From the cell containing the given text, extract its center point as (X, Y) coordinate. 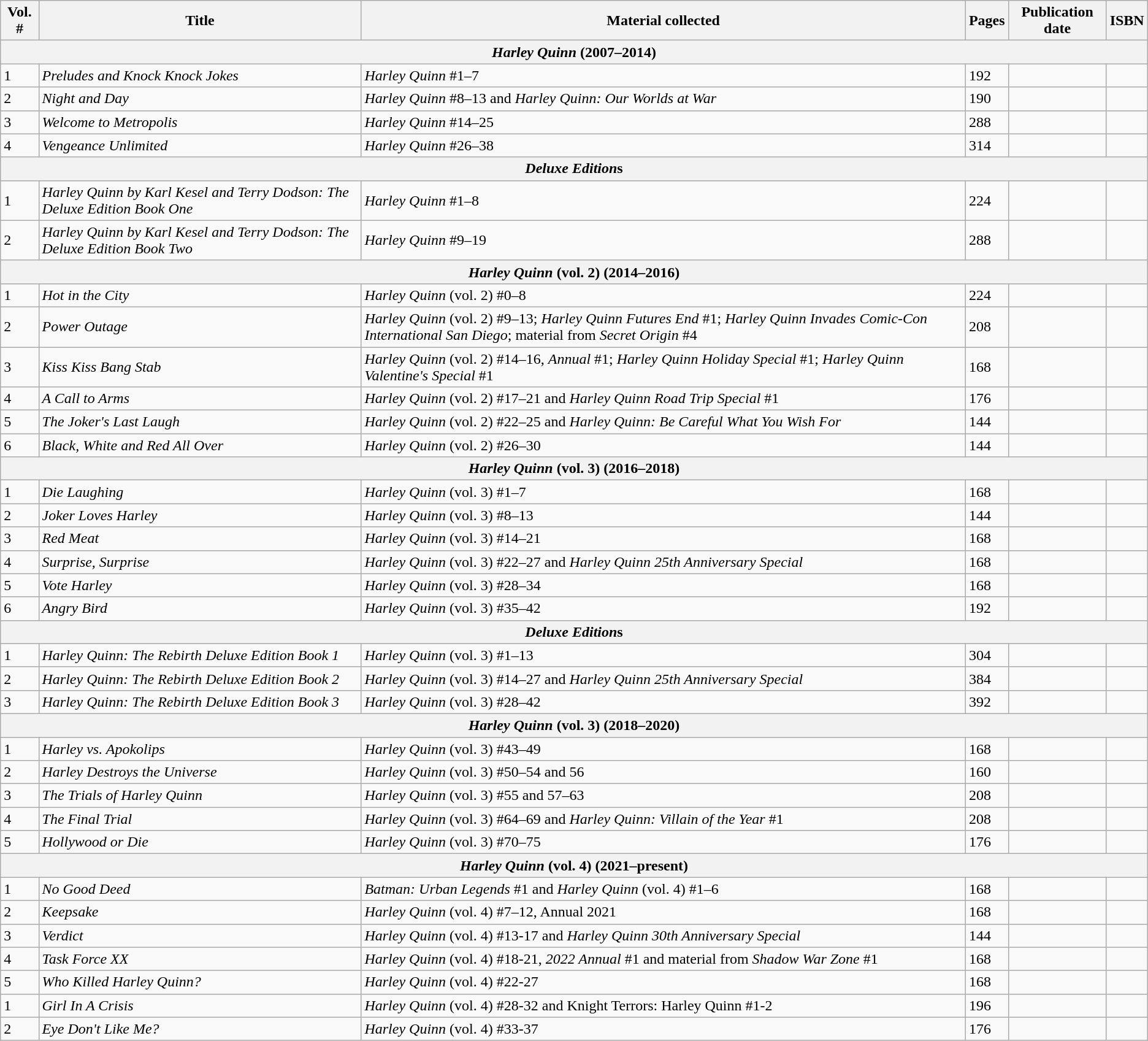
Publication date (1057, 21)
304 (987, 655)
Who Killed Harley Quinn? (200, 982)
Hollywood or Die (200, 842)
Kiss Kiss Bang Stab (200, 367)
Harley Quinn (vol. 4) #22-27 (664, 982)
Vote Harley (200, 585)
Material collected (664, 21)
Vol. # (20, 21)
Harley Quinn (vol. 3) (2016–2018) (574, 469)
Harley Quinn by Karl Kesel and Terry Dodson: The Deluxe Edition Book Two (200, 240)
Power Outage (200, 326)
Red Meat (200, 539)
Harley Quinn (vol. 3) #55 and 57–63 (664, 796)
Harley Quinn (vol. 2) (2014–2016) (574, 272)
Harley Quinn (vol. 2) #26–30 (664, 445)
Harley Quinn #9–19 (664, 240)
Harley Quinn #1–7 (664, 75)
384 (987, 678)
Pages (987, 21)
Welcome to Metropolis (200, 122)
Black, White and Red All Over (200, 445)
Harley Quinn (vol. 4) #33-37 (664, 1029)
The Joker's Last Laugh (200, 422)
314 (987, 145)
Girl In A Crisis (200, 1005)
Harley Quinn (vol. 3) #28–42 (664, 702)
Hot in the City (200, 295)
Harley Quinn (vol. 4) (2021–present) (574, 866)
No Good Deed (200, 889)
Harley Quinn (2007–2014) (574, 52)
Joker Loves Harley (200, 515)
Harley Quinn (vol. 3) #14–21 (664, 539)
Harley Quinn (vol. 4) #7–12, Annual 2021 (664, 912)
Harley Quinn: The Rebirth Deluxe Edition Book 1 (200, 655)
Verdict (200, 935)
Harley Quinn (vol. 2) #9–13; Harley Quinn Futures End #1; Harley Quinn Invades Comic-Con International San Diego; material from Secret Origin #4 (664, 326)
Vengeance Unlimited (200, 145)
Harley Quinn by Karl Kesel and Terry Dodson: The Deluxe Edition Book One (200, 200)
Angry Bird (200, 609)
Keepsake (200, 912)
Harley Quinn (vol. 4) #28-32 and Knight Terrors: Harley Quinn #1-2 (664, 1005)
Harley vs. Apokolips (200, 749)
A Call to Arms (200, 399)
Harley Quinn (vol. 4) #18-21, 2022 Annual #1 and material from Shadow War Zone #1 (664, 959)
Harley Quinn (vol. 2) #14–16, Annual #1; Harley Quinn Holiday Special #1; Harley Quinn Valentine's Special #1 (664, 367)
Harley Quinn (vol. 3) #50–54 and 56 (664, 772)
Eye Don't Like Me? (200, 1029)
Harley Quinn (vol. 3) #28–34 (664, 585)
Task Force XX (200, 959)
The Trials of Harley Quinn (200, 796)
Harley Quinn (vol. 3) #14–27 and Harley Quinn 25th Anniversary Special (664, 678)
Harley Quinn #8–13 and Harley Quinn: Our Worlds at War (664, 99)
ISBN (1127, 21)
Surprise, Surprise (200, 562)
Harley Destroys the Universe (200, 772)
Harley Quinn #14–25 (664, 122)
Harley Quinn: The Rebirth Deluxe Edition Book 2 (200, 678)
Harley Quinn (vol. 3) #64–69 and Harley Quinn: Villain of the Year #1 (664, 819)
Harley Quinn: The Rebirth Deluxe Edition Book 3 (200, 702)
The Final Trial (200, 819)
Die Laughing (200, 492)
Harley Quinn (vol. 3) #1–13 (664, 655)
Harley Quinn (vol. 3) (2018–2020) (574, 725)
Harley Quinn (vol. 2) #22–25 and Harley Quinn: Be Careful What You Wish For (664, 422)
Harley Quinn (vol. 3) #43–49 (664, 749)
Harley Quinn (vol. 2) #17–21 and Harley Quinn Road Trip Special #1 (664, 399)
160 (987, 772)
196 (987, 1005)
Harley Quinn (vol. 4) #13-17 and Harley Quinn 30th Anniversary Special (664, 935)
Harley Quinn (vol. 3) #8–13 (664, 515)
Night and Day (200, 99)
Harley Quinn #1–8 (664, 200)
Harley Quinn (vol. 3) #1–7 (664, 492)
Harley Quinn (vol. 3) #22–27 and Harley Quinn 25th Anniversary Special (664, 562)
190 (987, 99)
392 (987, 702)
Preludes and Knock Knock Jokes (200, 75)
Title (200, 21)
Harley Quinn (vol. 2) #0–8 (664, 295)
Harley Quinn (vol. 3) #70–75 (664, 842)
Harley Quinn #26–38 (664, 145)
Batman: Urban Legends #1 and Harley Quinn (vol. 4) #1–6 (664, 889)
Harley Quinn (vol. 3) #35–42 (664, 609)
